Capture the cell that displays the provided text and extract its (x, y) central coordinate. 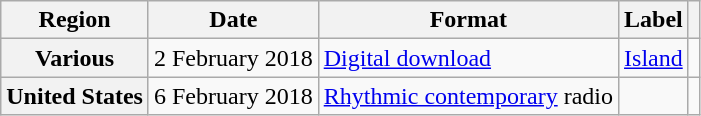
6 February 2018 (233, 96)
Island (654, 58)
2 February 2018 (233, 58)
Various (75, 58)
Region (75, 20)
Format (468, 20)
Rhythmic contemporary radio (468, 96)
Date (233, 20)
Label (654, 20)
United States (75, 96)
Digital download (468, 58)
